Capture the cell that displays the provided text and extract its (X, Y) central coordinate. 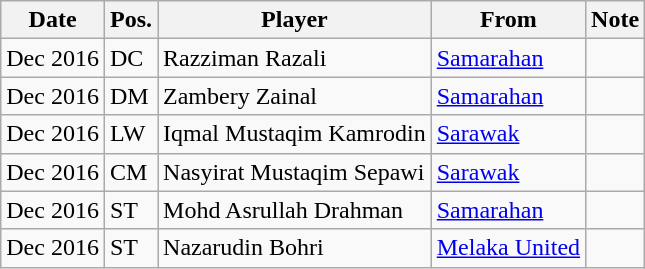
Note (616, 20)
Zambery Zainal (295, 96)
CM (130, 172)
Pos. (130, 20)
Date (53, 20)
Nazarudin Bohri (295, 248)
LW (130, 134)
DC (130, 58)
From (508, 20)
Mohd Asrullah Drahman (295, 210)
Razziman Razali (295, 58)
Melaka United (508, 248)
Nasyirat Mustaqim Sepawi (295, 172)
DM (130, 96)
Iqmal Mustaqim Kamrodin (295, 134)
Player (295, 20)
